Return the [x, y] coordinate for the center point of the cell that contains the specified text.  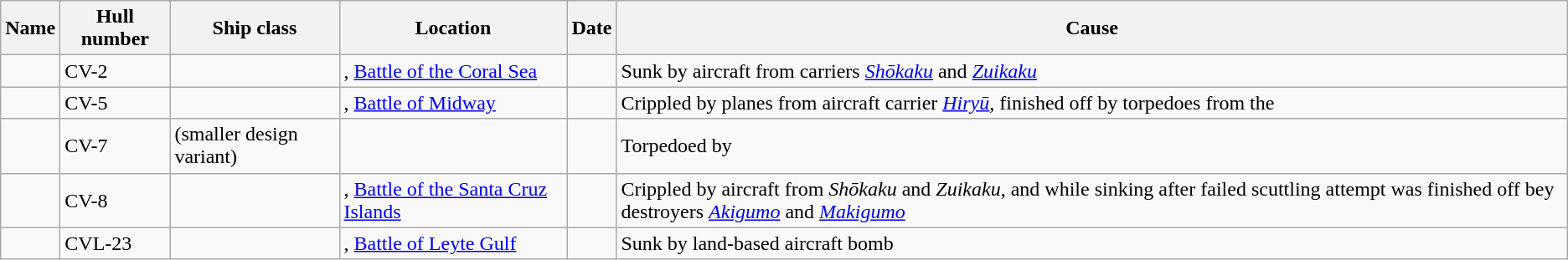
CV-8 [116, 201]
Ship class [255, 28]
Cause [1092, 28]
, Battle of Midway [453, 103]
Date [591, 28]
CVL-23 [116, 243]
Crippled by aircraft from Shōkaku and Zuikaku, and while sinking after failed scuttling attempt was finished off bey destroyers Akigumo and Makigumo [1092, 201]
, Battle of Leyte Gulf [453, 243]
Sunk by land-based aircraft bomb [1092, 243]
CV-5 [116, 103]
Torpedoed by [1092, 145]
CV-2 [116, 71]
(smaller design variant) [255, 145]
CV-7 [116, 145]
Location [453, 28]
Crippled by planes from aircraft carrier Hiryū, finished off by torpedoes from the [1092, 103]
, Battle of the Coral Sea [453, 71]
Name [30, 28]
Hull number [116, 28]
Sunk by aircraft from carriers Shōkaku and Zuikaku [1092, 71]
, Battle of the Santa Cruz Islands [453, 201]
